Find where the given text appears and provide that cell's center as (X, Y) coordinate. 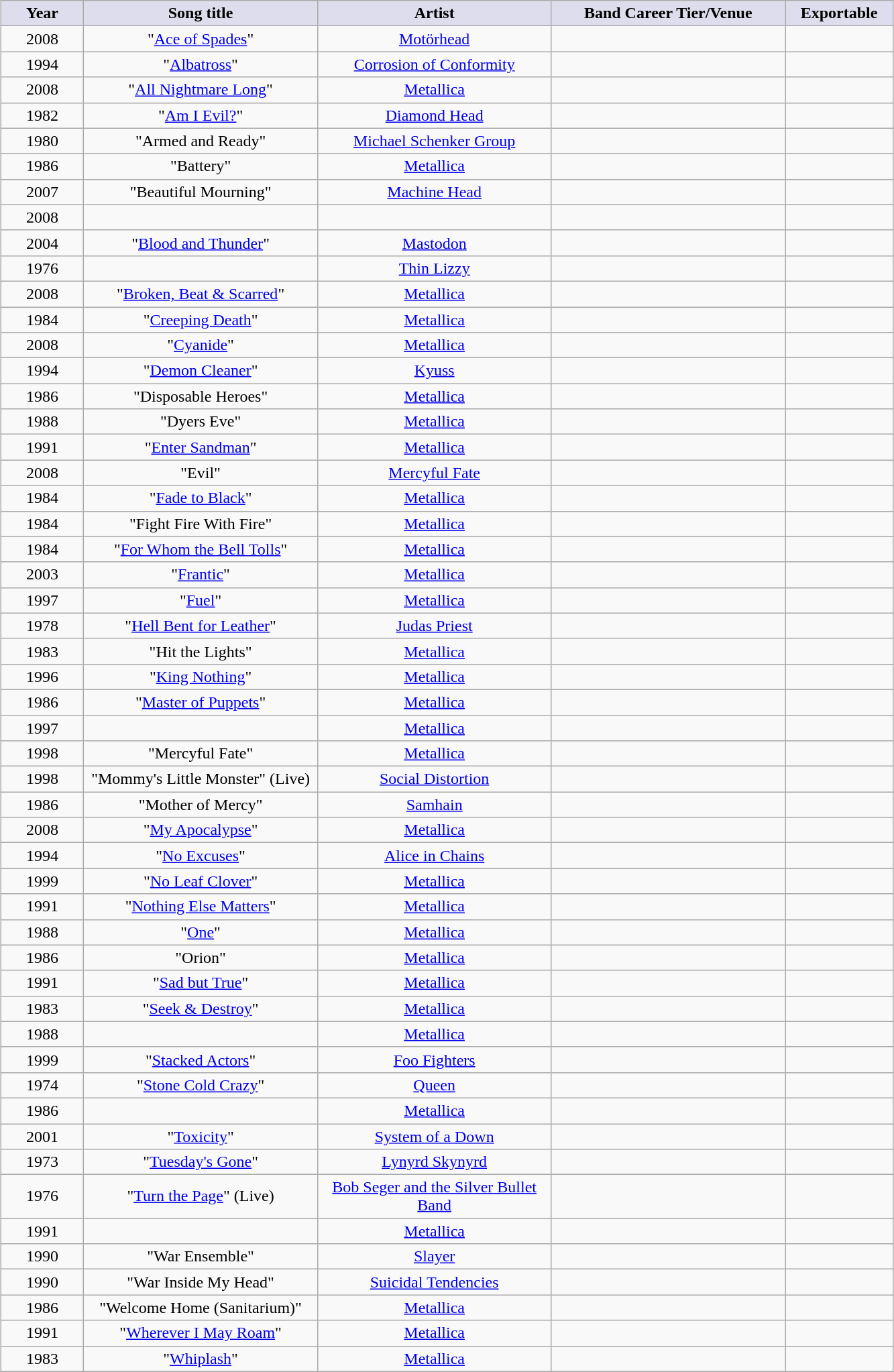
Alice in Chains (435, 856)
"No Leaf Clover" (201, 881)
"Hell Bent for Leather" (201, 626)
"Stone Cold Crazy" (201, 1085)
1978 (42, 626)
"Cyanide" (201, 345)
"Seek & Destroy" (201, 1009)
Motörhead (435, 39)
Foo Fighters (435, 1060)
1973 (42, 1162)
"For Whom the Bell Tolls" (201, 549)
"Evil" (201, 473)
"Fade to Black" (201, 498)
Mastodon (435, 243)
Machine Head (435, 192)
"Fuel" (201, 600)
2001 (42, 1137)
"Beautiful Mourning" (201, 192)
Queen (435, 1085)
"Fight Fire With Fire" (201, 524)
Corrosion of Conformity (435, 64)
"Turn the Page" (Live) (201, 1196)
"Wherever I May Roam" (201, 1333)
1982 (42, 115)
Exportable (838, 13)
Michael Schenker Group (435, 141)
"Orion" (201, 958)
"No Excuses" (201, 856)
"Armed and Ready" (201, 141)
1980 (42, 141)
"War Ensemble" (201, 1257)
1974 (42, 1085)
"War Inside My Head" (201, 1282)
"King Nothing" (201, 677)
Judas Priest (435, 626)
"Battery" (201, 166)
Lynyrd Skynyrd (435, 1162)
"Disposable Heroes" (201, 396)
Bob Seger and the Silver Bullet Band (435, 1196)
"Enter Sandman" (201, 447)
"Master of Puppets" (201, 702)
"Tuesday's Gone" (201, 1162)
2004 (42, 243)
Band Career Tier/Venue (668, 13)
Song title (201, 13)
"Creeping Death" (201, 320)
Mercyful Fate (435, 473)
"Hit the Lights" (201, 651)
"Broken, Beat & Scarred" (201, 294)
"Frantic" (201, 575)
System of a Down (435, 1137)
Diamond Head (435, 115)
"Nothing Else Matters" (201, 907)
"All Nightmare Long" (201, 90)
"Dyers Eve" (201, 422)
2007 (42, 192)
"Mommy's Little Monster" (Live) (201, 779)
Samhain (435, 805)
"Whiplash" (201, 1359)
Kyuss (435, 371)
"One" (201, 932)
"Blood and Thunder" (201, 243)
"Albatross" (201, 64)
Suicidal Tendencies (435, 1282)
"Toxicity" (201, 1137)
Artist (435, 13)
Thin Lizzy (435, 268)
"Stacked Actors" (201, 1060)
2003 (42, 575)
1996 (42, 677)
"Ace of Spades" (201, 39)
"Mercyful Fate" (201, 754)
"Sad but True" (201, 983)
"Am I Evil?" (201, 115)
"My Apocalypse" (201, 830)
"Welcome Home (Sanitarium)" (201, 1308)
"Mother of Mercy" (201, 805)
Social Distortion (435, 779)
Slayer (435, 1257)
Year (42, 13)
"Demon Cleaner" (201, 371)
